Capture the cell that displays the provided text and extract its [x, y] central coordinate. 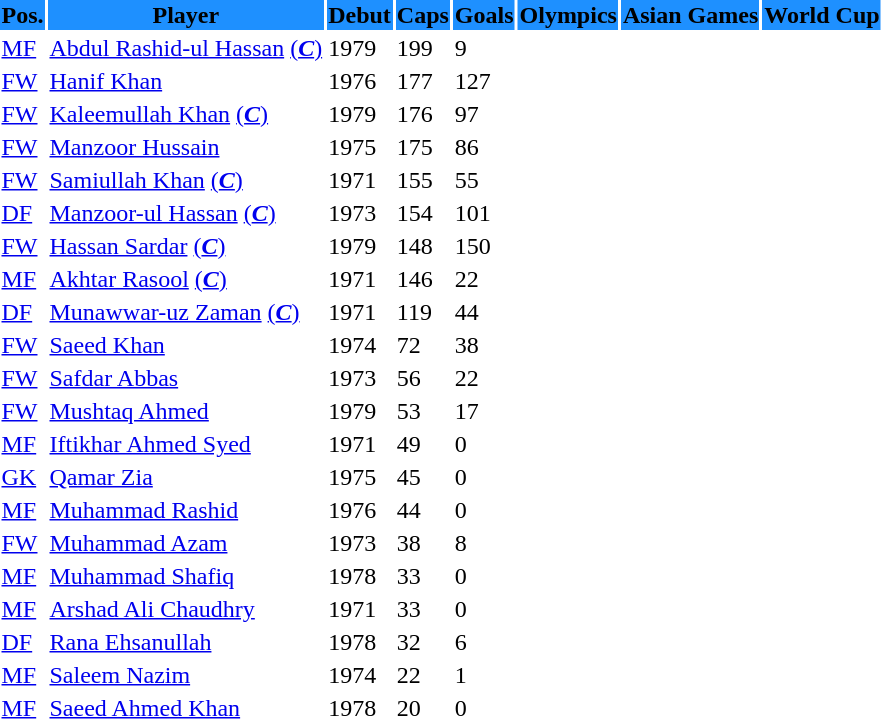
Olympics [568, 15]
Asian Games [690, 15]
Arshad Ali Chaudhry [186, 609]
86 [484, 147]
17 [484, 411]
127 [484, 81]
Pos. [22, 15]
Safdar Abbas [186, 378]
Qamar Zia [186, 477]
Samiullah Khan (C) [186, 180]
49 [422, 444]
155 [422, 180]
Saeed Khan [186, 345]
8 [484, 543]
119 [422, 312]
Caps [422, 15]
Abdul Rashid-ul Hassan (C) [186, 48]
Rana Ehsanullah [186, 642]
Debut [360, 15]
Hassan Sardar (C) [186, 246]
32 [422, 642]
Hanif Khan [186, 81]
55 [484, 180]
Iftikhar Ahmed Syed [186, 444]
Player [186, 15]
Muhammad Azam [186, 543]
Kaleemullah Khan (C) [186, 114]
176 [422, 114]
146 [422, 279]
Goals [484, 15]
150 [484, 246]
Mushtaq Ahmed [186, 411]
6 [484, 642]
9 [484, 48]
Akhtar Rasool (C) [186, 279]
Munawwar-uz Zaman (C) [186, 312]
148 [422, 246]
1 [484, 675]
56 [422, 378]
53 [422, 411]
GK [22, 477]
Saleem Nazim [186, 675]
Manzoor Hussain [186, 147]
72 [422, 345]
45 [422, 477]
199 [422, 48]
Muhammad Shafiq [186, 576]
Manzoor-ul Hassan (C) [186, 213]
154 [422, 213]
97 [484, 114]
Muhammad Rashid [186, 510]
101 [484, 213]
175 [422, 147]
World Cup [822, 15]
177 [422, 81]
